Identify which cell holds the provided text, then report its [x, y] central coordinate. 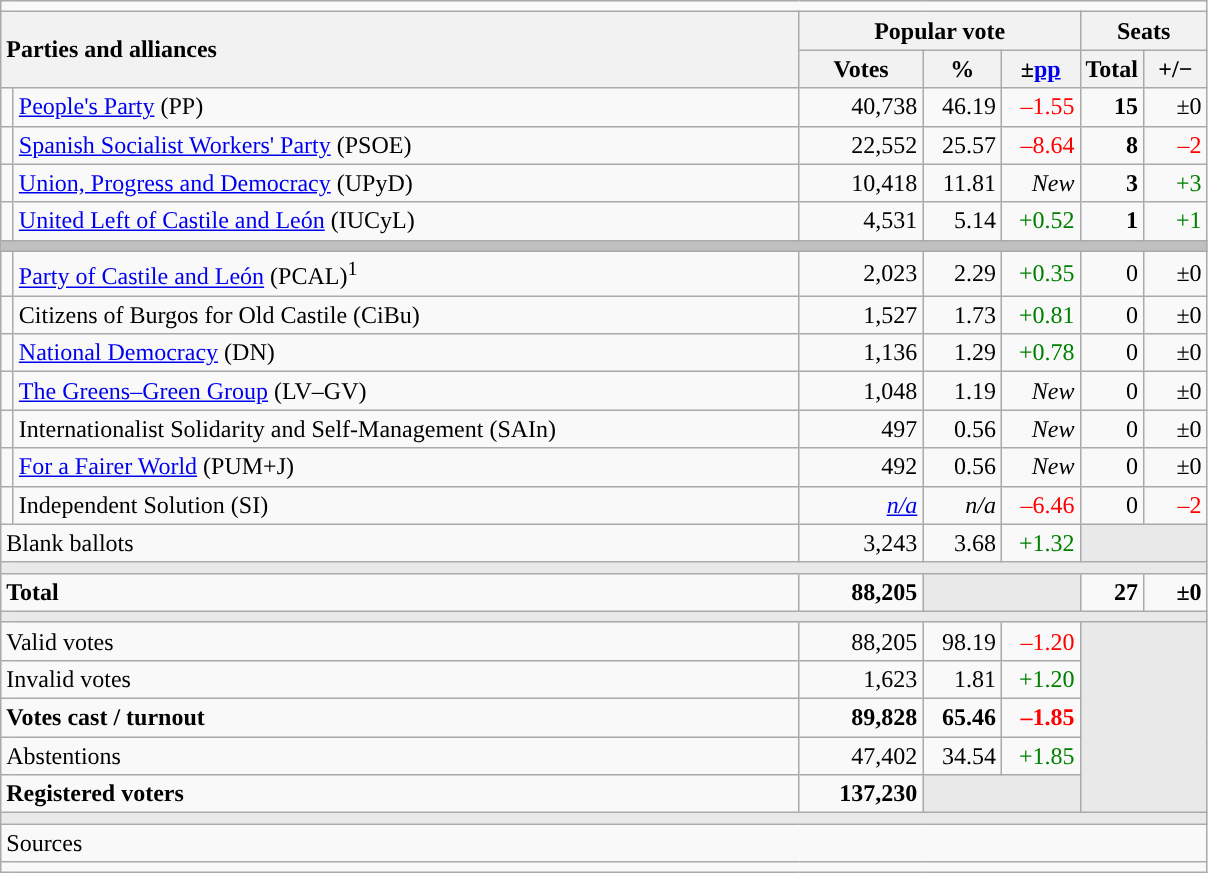
5.14 [962, 221]
Internationalist Solidarity and Self-Management (SAIn) [406, 429]
98.19 [962, 641]
–1.55 [1040, 107]
–1.20 [1040, 641]
For a Fairer World (PUM+J) [406, 467]
United Left of Castile and León (IUCyL) [406, 221]
34.54 [962, 756]
People's Party (PP) [406, 107]
1,623 [861, 679]
1 [1112, 221]
–8.64 [1040, 145]
65.46 [962, 718]
Abstentions [400, 756]
1.73 [962, 315]
22,552 [861, 145]
Party of Castile and León (PCAL)1 [406, 274]
1.81 [962, 679]
The Greens–Green Group (LV–GV) [406, 391]
3.68 [962, 543]
27 [1112, 592]
2.29 [962, 274]
4,531 [861, 221]
1.29 [962, 353]
% [962, 69]
10,418 [861, 183]
15 [1112, 107]
89,828 [861, 718]
497 [861, 429]
+0.78 [1040, 353]
Seats [1144, 31]
3 [1112, 183]
Independent Solution (SI) [406, 505]
Registered voters [400, 794]
–6.46 [1040, 505]
Spanish Socialist Workers' Party (PSOE) [406, 145]
492 [861, 467]
46.19 [962, 107]
Citizens of Burgos for Old Castile (CiBu) [406, 315]
40,738 [861, 107]
25.57 [962, 145]
3,243 [861, 543]
Invalid votes [400, 679]
Sources [604, 843]
Popular vote [940, 31]
8 [1112, 145]
Valid votes [400, 641]
+1 [1176, 221]
+1.85 [1040, 756]
+/− [1176, 69]
+0.52 [1040, 221]
137,230 [861, 794]
1.19 [962, 391]
Parties and alliances [400, 50]
±pp [1040, 69]
Union, Progress and Democracy (UPyD) [406, 183]
1,527 [861, 315]
2,023 [861, 274]
+1.32 [1040, 543]
Votes cast / turnout [400, 718]
1,048 [861, 391]
–1.85 [1040, 718]
+0.81 [1040, 315]
Votes [861, 69]
+3 [1176, 183]
47,402 [861, 756]
Blank ballots [400, 543]
11.81 [962, 183]
1,136 [861, 353]
+0.35 [1040, 274]
National Democracy (DN) [406, 353]
+1.20 [1040, 679]
